Find where the given text appears and provide that cell's center as (x, y) coordinate. 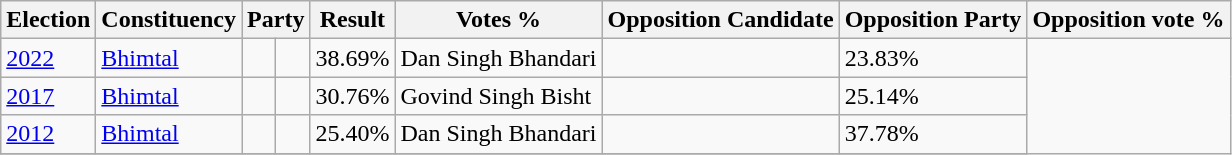
Party (276, 20)
2022 (48, 58)
Result (352, 20)
Govind Singh Bisht (498, 96)
2017 (48, 96)
Opposition vote % (1128, 20)
Opposition Candidate (720, 20)
25.14% (933, 96)
25.40% (352, 134)
30.76% (352, 96)
Election (48, 20)
23.83% (933, 58)
2012 (48, 134)
38.69% (352, 58)
Votes % (498, 20)
37.78% (933, 134)
Opposition Party (933, 20)
Constituency (169, 20)
